Output the (x, y) coordinate of the center of the cell containing the given text.  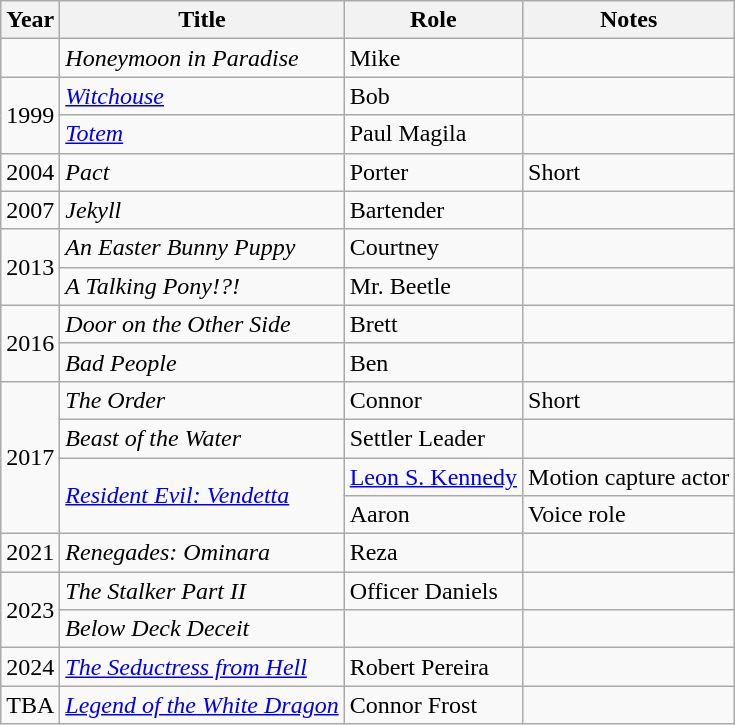
Aaron (433, 515)
Brett (433, 324)
A Talking Pony!?! (202, 286)
Legend of the White Dragon (202, 705)
TBA (30, 705)
Bob (433, 96)
Connor (433, 400)
Resident Evil: Vendetta (202, 496)
Officer Daniels (433, 591)
Reza (433, 553)
2021 (30, 553)
Porter (433, 172)
Notes (629, 20)
Motion capture actor (629, 477)
Witchouse (202, 96)
Settler Leader (433, 438)
Connor Frost (433, 705)
An Easter Bunny Puppy (202, 248)
2007 (30, 210)
Title (202, 20)
Totem (202, 134)
Beast of the Water (202, 438)
Year (30, 20)
2013 (30, 267)
Mr. Beetle (433, 286)
2004 (30, 172)
2024 (30, 667)
Honeymoon in Paradise (202, 58)
Ben (433, 362)
1999 (30, 115)
Voice role (629, 515)
2016 (30, 343)
Below Deck Deceit (202, 629)
Paul Magila (433, 134)
Bad People (202, 362)
The Order (202, 400)
Leon S. Kennedy (433, 477)
Mike (433, 58)
2023 (30, 610)
Door on the Other Side (202, 324)
Pact (202, 172)
2017 (30, 457)
The Seductress from Hell (202, 667)
Bartender (433, 210)
Jekyll (202, 210)
Robert Pereira (433, 667)
Courtney (433, 248)
Role (433, 20)
Renegades: Ominara (202, 553)
The Stalker Part II (202, 591)
